Find where the given text appears and provide that cell's center as [x, y] coordinate. 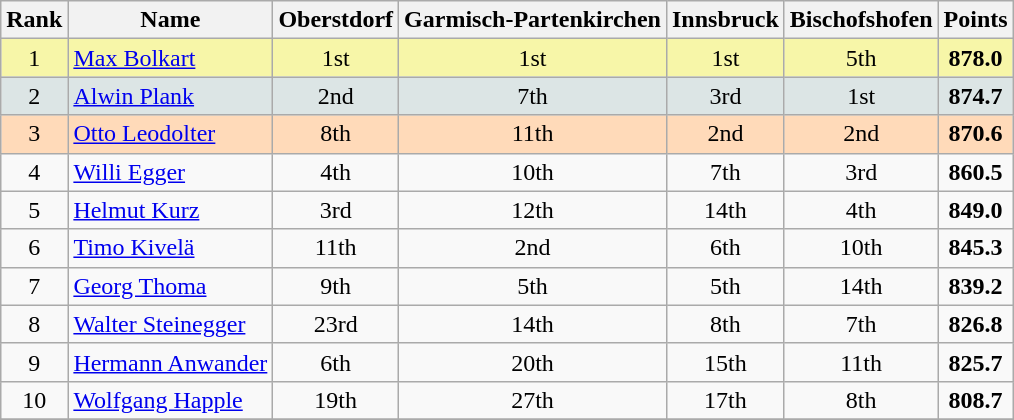
Georg Thoma [170, 286]
Otto Leodolter [170, 134]
9 [34, 362]
839.2 [976, 286]
874.7 [976, 96]
8 [34, 324]
17th [725, 400]
870.6 [976, 134]
878.0 [976, 58]
Garmisch-Partenkirchen [533, 20]
19th [336, 400]
9th [336, 286]
Timo Kivelä [170, 248]
Walter Steinegger [170, 324]
Helmut Kurz [170, 210]
Alwin Plank [170, 96]
Oberstdorf [336, 20]
Innsbruck [725, 20]
825.7 [976, 362]
6 [34, 248]
5 [34, 210]
Name [170, 20]
860.5 [976, 172]
20th [533, 362]
4 [34, 172]
Willi Egger [170, 172]
23rd [336, 324]
1 [34, 58]
Wolfgang Happle [170, 400]
Points [976, 20]
27th [533, 400]
845.3 [976, 248]
2 [34, 96]
12th [533, 210]
15th [725, 362]
Hermann Anwander [170, 362]
Max Bolkart [170, 58]
826.8 [976, 324]
3 [34, 134]
849.0 [976, 210]
Rank [34, 20]
Bischofshofen [861, 20]
7 [34, 286]
10 [34, 400]
808.7 [976, 400]
